Scan for the cell matching the given text and deliver its [x, y] coordinate at center. 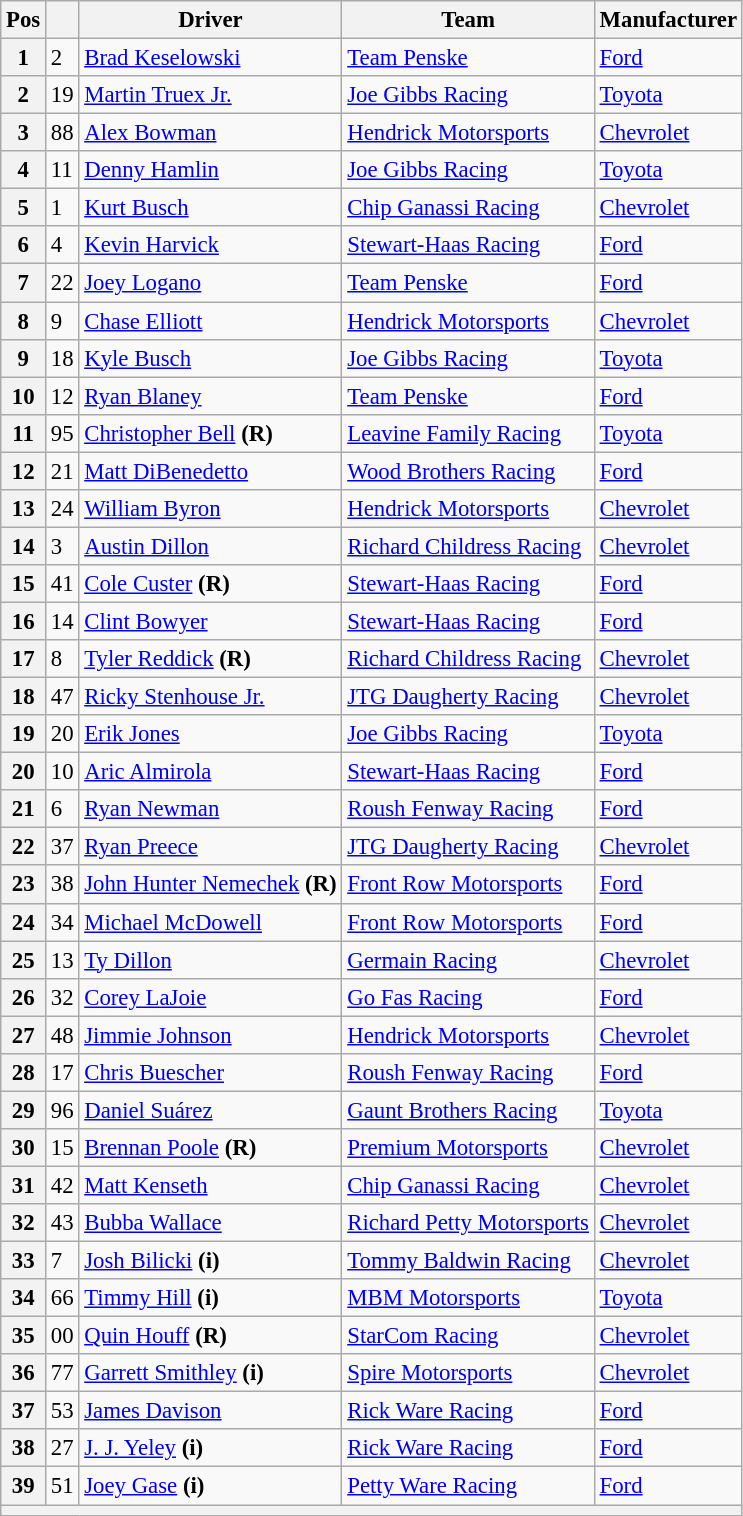
J. J. Yeley (i) [210, 1449]
Timmy Hill (i) [210, 1298]
Joey Gase (i) [210, 1486]
Kevin Harvick [210, 245]
Petty Ware Racing [468, 1486]
Martin Truex Jr. [210, 95]
Josh Bilicki (i) [210, 1261]
Ricky Stenhouse Jr. [210, 697]
Tommy Baldwin Racing [468, 1261]
Garrett Smithley (i) [210, 1373]
Ryan Preece [210, 847]
Kyle Busch [210, 358]
Leavine Family Racing [468, 433]
Bubba Wallace [210, 1223]
Gaunt Brothers Racing [468, 1110]
Denny Hamlin [210, 170]
Chase Elliott [210, 321]
Ryan Newman [210, 809]
Team [468, 20]
77 [62, 1373]
88 [62, 133]
Brennan Poole (R) [210, 1148]
John Hunter Nemechek (R) [210, 885]
48 [62, 1035]
Matt Kenseth [210, 1185]
William Byron [210, 509]
43 [62, 1223]
95 [62, 433]
Chris Buescher [210, 1073]
Joey Logano [210, 283]
5 [24, 208]
Christopher Bell (R) [210, 433]
Alex Bowman [210, 133]
Manufacturer [668, 20]
00 [62, 1336]
Kurt Busch [210, 208]
MBM Motorsports [468, 1298]
Driver [210, 20]
47 [62, 697]
36 [24, 1373]
Corey LaJoie [210, 997]
Quin Houff (R) [210, 1336]
53 [62, 1411]
Premium Motorsports [468, 1148]
Erik Jones [210, 734]
Aric Almirola [210, 772]
Spire Motorsports [468, 1373]
Austin Dillon [210, 546]
Jimmie Johnson [210, 1035]
29 [24, 1110]
23 [24, 885]
Ty Dillon [210, 960]
StarCom Racing [468, 1336]
30 [24, 1148]
Germain Racing [468, 960]
Cole Custer (R) [210, 584]
31 [24, 1185]
42 [62, 1185]
Tyler Reddick (R) [210, 659]
25 [24, 960]
96 [62, 1110]
Go Fas Racing [468, 997]
James Davison [210, 1411]
41 [62, 584]
Michael McDowell [210, 922]
16 [24, 621]
Daniel Suárez [210, 1110]
Ryan Blaney [210, 396]
Pos [24, 20]
28 [24, 1073]
51 [62, 1486]
39 [24, 1486]
26 [24, 997]
66 [62, 1298]
33 [24, 1261]
35 [24, 1336]
Richard Petty Motorsports [468, 1223]
Brad Keselowski [210, 58]
Matt DiBenedetto [210, 471]
Wood Brothers Racing [468, 471]
Clint Bowyer [210, 621]
